Determine the (X, Y) coordinate at the center of the cell enclosing the given text.  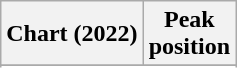
Peakposition (189, 34)
Chart (2022) (72, 34)
